Capture the cell that displays the provided text and extract its [x, y] central coordinate. 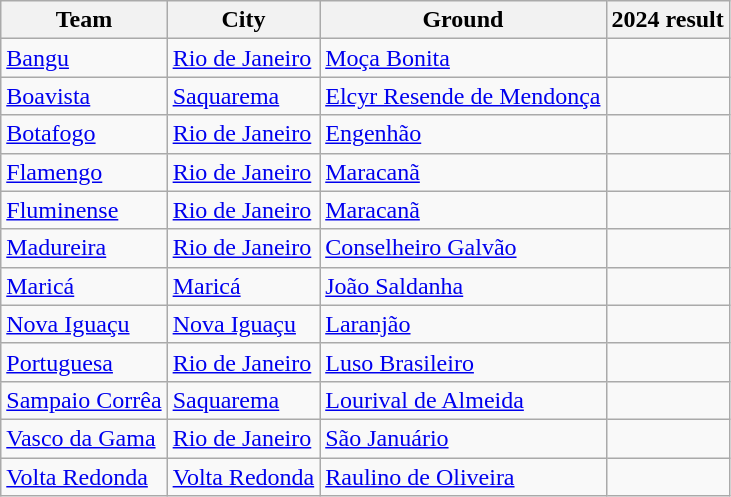
Moça Bonita [463, 58]
São Januário [463, 438]
Madureira [84, 248]
Botafogo [84, 134]
Flamengo [84, 172]
Bangu [84, 58]
City [244, 20]
Boavista [84, 96]
Ground [463, 20]
Sampaio Corrêa [84, 400]
Laranjão [463, 324]
2024 result [668, 20]
João Saldanha [463, 286]
Raulino de Oliveira [463, 477]
Team [84, 20]
Vasco da Gama [84, 438]
Portuguesa [84, 362]
Engenhão [463, 134]
Elcyr Resende de Mendonça [463, 96]
Conselheiro Galvão [463, 248]
Lourival de Almeida [463, 400]
Luso Brasileiro [463, 362]
Fluminense [84, 210]
